From the cell containing the given text, extract its center point as (X, Y) coordinate. 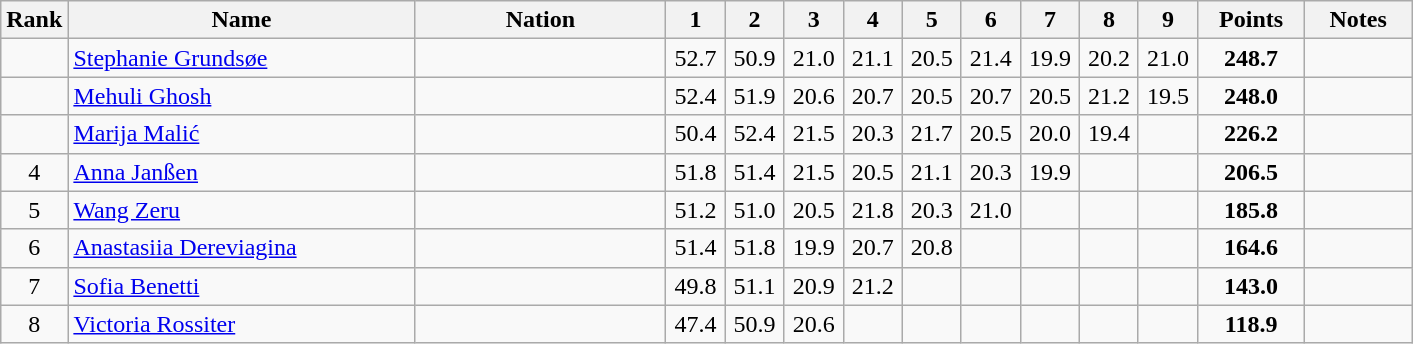
226.2 (1252, 134)
21.8 (872, 210)
20.2 (1108, 58)
Mehuli Ghosh (242, 96)
51.9 (754, 96)
185.8 (1252, 210)
51.1 (754, 286)
Stephanie Grundsøe (242, 58)
Rank (34, 20)
20.9 (814, 286)
9 (1168, 20)
164.6 (1252, 248)
49.8 (696, 286)
143.0 (1252, 286)
118.9 (1252, 324)
Name (242, 20)
248.0 (1252, 96)
Victoria Rossiter (242, 324)
Marija Malić (242, 134)
47.4 (696, 324)
Wang Zeru (242, 210)
Sofia Benetti (242, 286)
19.5 (1168, 96)
1 (696, 20)
Anna Janßen (242, 172)
52.7 (696, 58)
51.0 (754, 210)
Notes (1358, 20)
19.4 (1108, 134)
51.2 (696, 210)
248.7 (1252, 58)
2 (754, 20)
21.7 (932, 134)
3 (814, 20)
20.8 (932, 248)
21.4 (990, 58)
Nation (540, 20)
Anastasiia Dereviagina (242, 248)
20.0 (1050, 134)
206.5 (1252, 172)
50.4 (696, 134)
Points (1252, 20)
